Scan for the cell matching the given text and deliver its [x, y] coordinate at center. 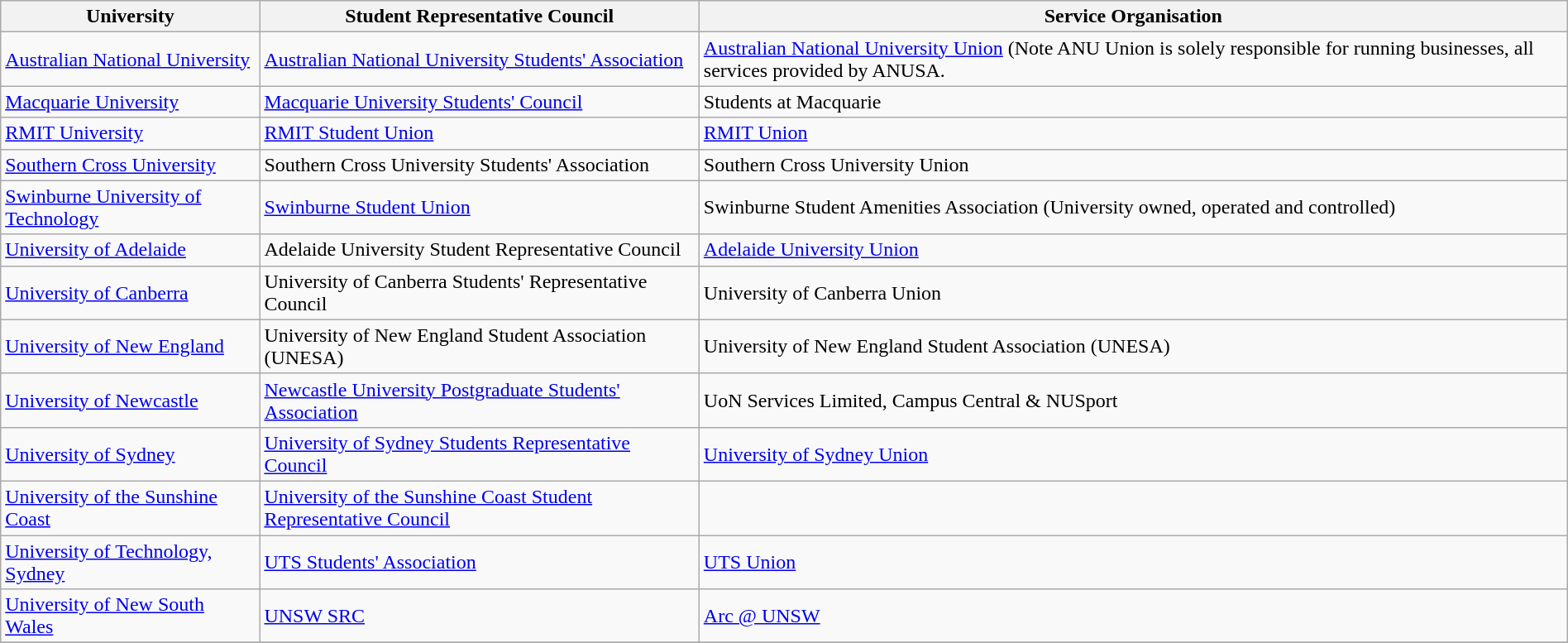
Adelaide University Student Representative Council [480, 250]
Swinburne Student Union [480, 207]
University of Technology, Sydney [131, 561]
RMIT Student Union [480, 133]
UTS Students' Association [480, 561]
Adelaide University Union [1133, 250]
University of New England [131, 346]
UoN Services Limited, Campus Central & NUSport [1133, 401]
Swinburne Student Amenities Association (University owned, operated and controlled) [1133, 207]
University of the Sunshine Coast Student Representative Council [480, 508]
Arc @ UNSW [1133, 616]
University of Canberra Students' Representative Council [480, 293]
Macquarie University [131, 102]
Service Organisation [1133, 17]
University of Newcastle [131, 401]
Student Representative Council [480, 17]
Southern Cross University Union [1133, 165]
Southern Cross University [131, 165]
Australian National University Union (Note ANU Union is solely responsible for running businesses, all services provided by ANUSA. [1133, 60]
University of New South Wales [131, 616]
Southern Cross University Students' Association [480, 165]
Newcastle University Postgraduate Students' Association [480, 401]
UTS Union [1133, 561]
University [131, 17]
Swinburne University of Technology [131, 207]
University of Sydney [131, 453]
University of Adelaide [131, 250]
University of the Sunshine Coast [131, 508]
Australian National University [131, 60]
RMIT Union [1133, 133]
University of Canberra [131, 293]
RMIT University [131, 133]
University of Sydney Students Representative Council [480, 453]
Students at Macquarie [1133, 102]
University of Canberra Union [1133, 293]
UNSW SRC [480, 616]
Macquarie University Students' Council [480, 102]
University of Sydney Union [1133, 453]
Australian National University Students' Association [480, 60]
